Return the (x, y) coordinate for the center point of the cell that contains the specified text.  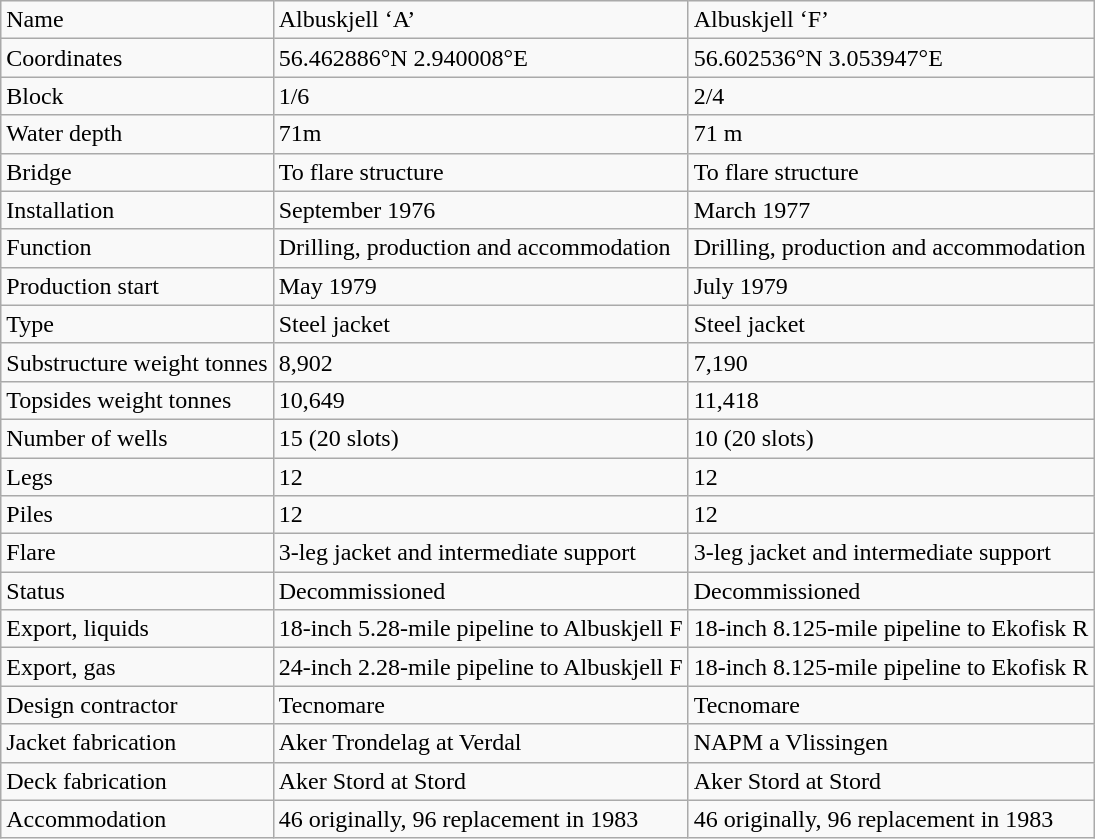
Installation (137, 210)
March 1977 (891, 210)
18-inch 5.28-mile pipeline to Albuskjell F (480, 629)
Flare (137, 553)
Water depth (137, 134)
Block (137, 96)
Name (137, 20)
Production start (137, 286)
Function (137, 248)
Deck fabrication (137, 781)
Export, liquids (137, 629)
Bridge (137, 172)
Accommodation (137, 819)
Aker Trondelag at Verdal (480, 743)
71 m (891, 134)
Topsides weight tonnes (137, 400)
July 1979 (891, 286)
Coordinates (137, 58)
11,418 (891, 400)
Export, gas (137, 667)
15 (20 slots) (480, 438)
Albuskjell ‘F’ (891, 20)
2/4 (891, 96)
Piles (137, 515)
Design contractor (137, 705)
May 1979 (480, 286)
Legs (137, 477)
Type (137, 324)
Status (137, 591)
56.602536°N 3.053947°E (891, 58)
8,902 (480, 362)
10 (20 slots) (891, 438)
Number of wells (137, 438)
24-inch 2.28-mile pipeline to Albuskjell F (480, 667)
56.462886°N 2.940008°E (480, 58)
NAPM a Vlissingen (891, 743)
Substructure weight tonnes (137, 362)
1/6 (480, 96)
7,190 (891, 362)
September 1976 (480, 210)
Albuskjell ‘A’ (480, 20)
71m (480, 134)
10,649 (480, 400)
Jacket fabrication (137, 743)
